Determine the (X, Y) coordinate at the center of the cell enclosing the given text.  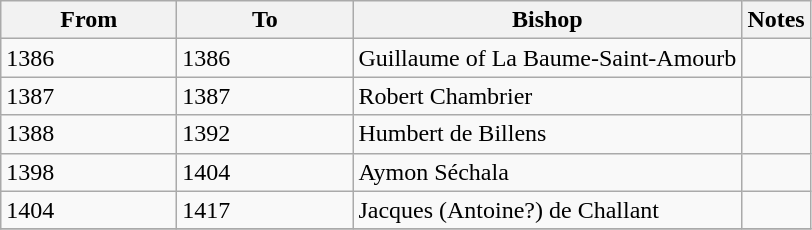
Robert Chambrier (548, 96)
1417 (265, 210)
From (89, 20)
1388 (89, 134)
1392 (265, 134)
Humbert de Billens (548, 134)
1398 (89, 172)
Notes (776, 20)
To (265, 20)
Aymon Séchala (548, 172)
Jacques (Antoine?) de Challant (548, 210)
Guillaume of La Baume-Saint-Amourb (548, 58)
Bishop (548, 20)
